Search for the cell housing the specified text and yield its [x, y] center coordinate. 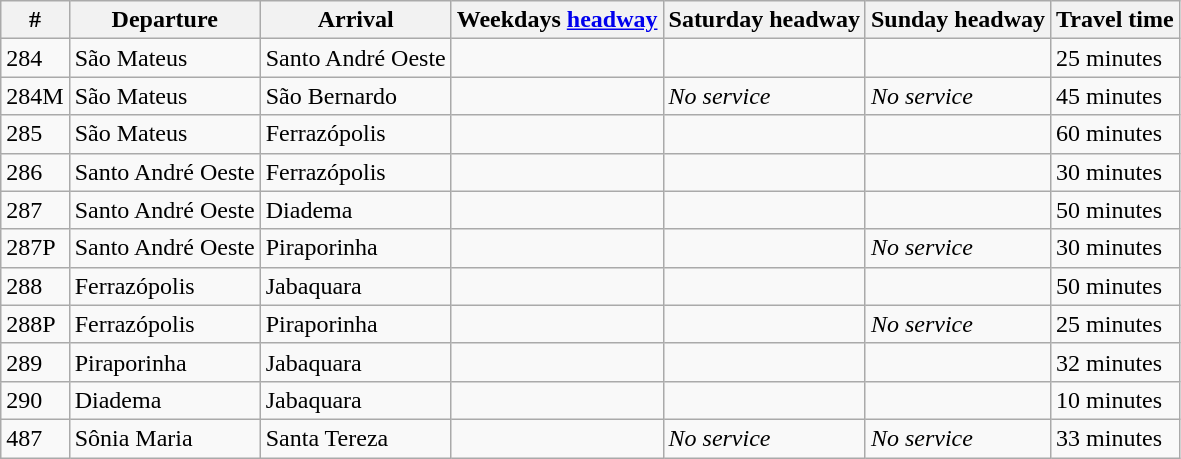
284 [35, 58]
Departure [164, 20]
284M [35, 96]
Sônia Maria [164, 438]
289 [35, 362]
Weekdays headway [557, 20]
287 [35, 210]
487 [35, 438]
32 minutes [1116, 362]
Sunday headway [958, 20]
Saturday headway [764, 20]
Arrival [356, 20]
Travel time [1116, 20]
# [35, 20]
45 minutes [1116, 96]
60 minutes [1116, 134]
286 [35, 172]
285 [35, 134]
10 minutes [1116, 400]
São Bernardo [356, 96]
288P [35, 324]
Santa Tereza [356, 438]
33 minutes [1116, 438]
287P [35, 248]
290 [35, 400]
288 [35, 286]
